Scan for the cell matching the given text and deliver its (X, Y) coordinate at center. 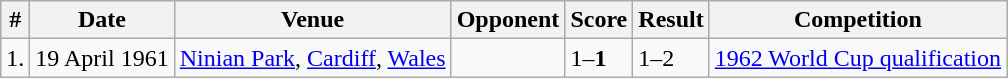
Score (599, 20)
Venue (312, 20)
Ninian Park, Cardiff, Wales (312, 58)
1–2 (671, 58)
1–1 (599, 58)
Result (671, 20)
Competition (858, 20)
1. (16, 58)
1962 World Cup qualification (858, 58)
Date (102, 20)
Opponent (508, 20)
19 April 1961 (102, 58)
# (16, 20)
